Search for the cell housing the specified text and yield its (x, y) center coordinate. 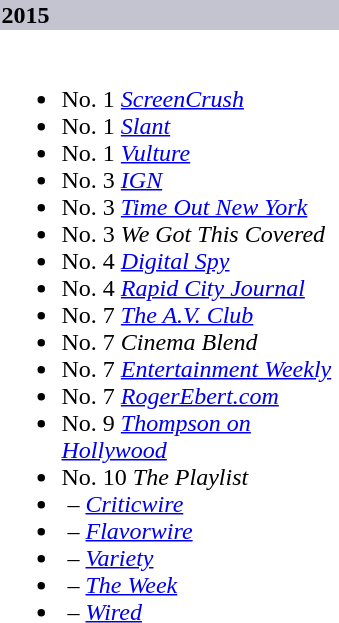
2015 (170, 15)
